Determine the (x, y) coordinate at the center of the cell enclosing the given text.  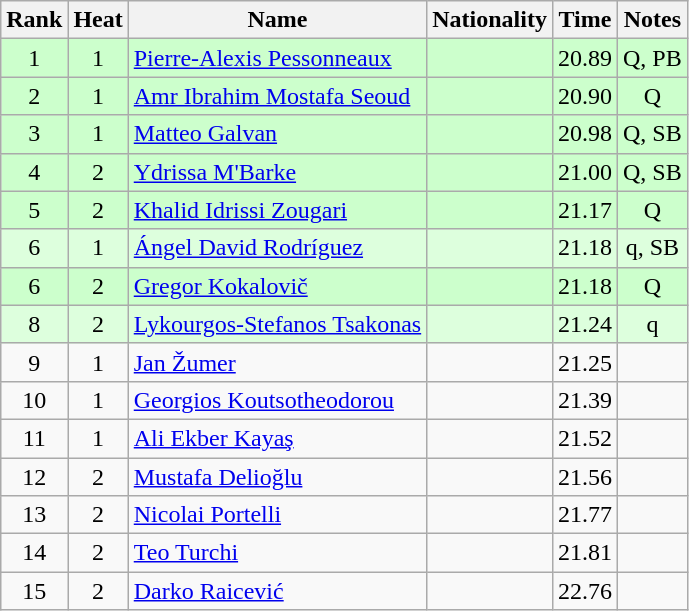
q, SB (653, 248)
Ángel David Rodríguez (277, 248)
21.24 (584, 324)
20.98 (584, 134)
12 (34, 477)
Ali Ekber Kayaş (277, 438)
21.39 (584, 400)
q (653, 324)
Name (277, 20)
Amr Ibrahim Mostafa Seoud (277, 96)
21.52 (584, 438)
9 (34, 362)
22.76 (584, 591)
21.17 (584, 210)
Heat (98, 20)
10 (34, 400)
Nationality (490, 20)
Darko Raicević (277, 591)
21.25 (584, 362)
21.00 (584, 172)
20.89 (584, 58)
21.56 (584, 477)
13 (34, 515)
20.90 (584, 96)
14 (34, 553)
Notes (653, 20)
15 (34, 591)
Rank (34, 20)
Mustafa Delioğlu (277, 477)
Georgios Koutsotheodorou (277, 400)
Time (584, 20)
Jan Žumer (277, 362)
21.77 (584, 515)
Pierre-Alexis Pessonneaux (277, 58)
4 (34, 172)
Khalid Idrissi Zougari (277, 210)
11 (34, 438)
3 (34, 134)
8 (34, 324)
Nicolai Portelli (277, 515)
Ydrissa M'Barke (277, 172)
Matteo Galvan (277, 134)
5 (34, 210)
Lykourgos-Stefanos Tsakonas (277, 324)
Q, PB (653, 58)
Gregor Kokalovič (277, 286)
Teo Turchi (277, 553)
21.81 (584, 553)
